From the cell containing the given text, extract its center point as [x, y] coordinate. 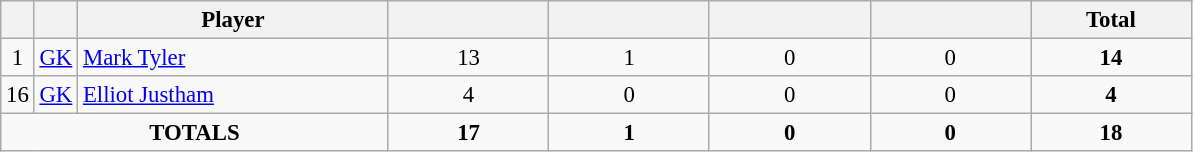
16 [18, 95]
14 [1112, 58]
18 [1112, 133]
13 [468, 58]
Mark Tyler [234, 58]
Player [234, 20]
17 [468, 133]
TOTALS [194, 133]
Total [1112, 20]
Elliot Justham [234, 95]
